Output the (x, y) coordinate of the center of the cell containing the given text.  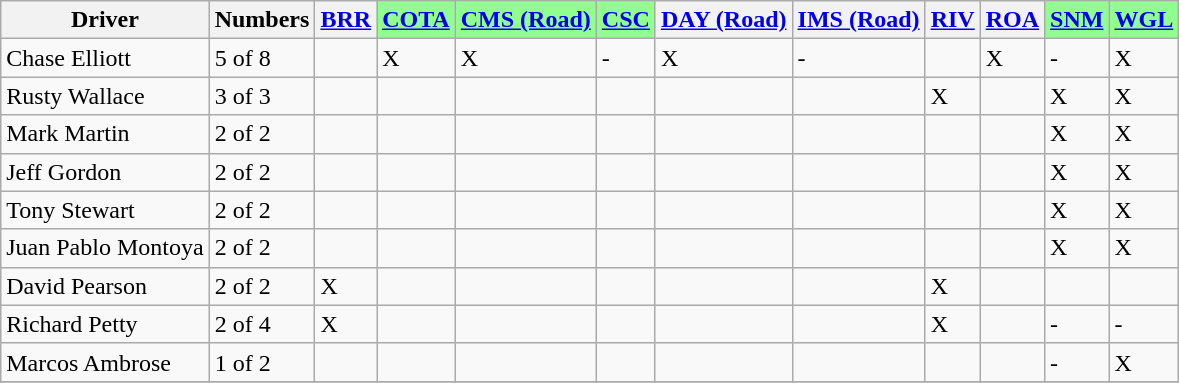
Mark Martin (105, 134)
BRR (346, 20)
DAY (Road) (724, 20)
2 of 4 (262, 324)
CSC (626, 20)
CMS (Road) (526, 20)
1 of 2 (262, 362)
Chase Elliott (105, 58)
Jeff Gordon (105, 172)
5 of 8 (262, 58)
ROA (1012, 20)
Numbers (262, 20)
David Pearson (105, 286)
WGL (1144, 20)
IMS (Road) (858, 20)
SNM (1077, 20)
Richard Petty (105, 324)
Rusty Wallace (105, 96)
Marcos Ambrose (105, 362)
3 of 3 (262, 96)
COTA (416, 20)
Tony Stewart (105, 210)
Juan Pablo Montoya (105, 248)
Driver (105, 20)
RIV (952, 20)
